Determine the [X, Y] coordinate at the center of the cell enclosing the given text.  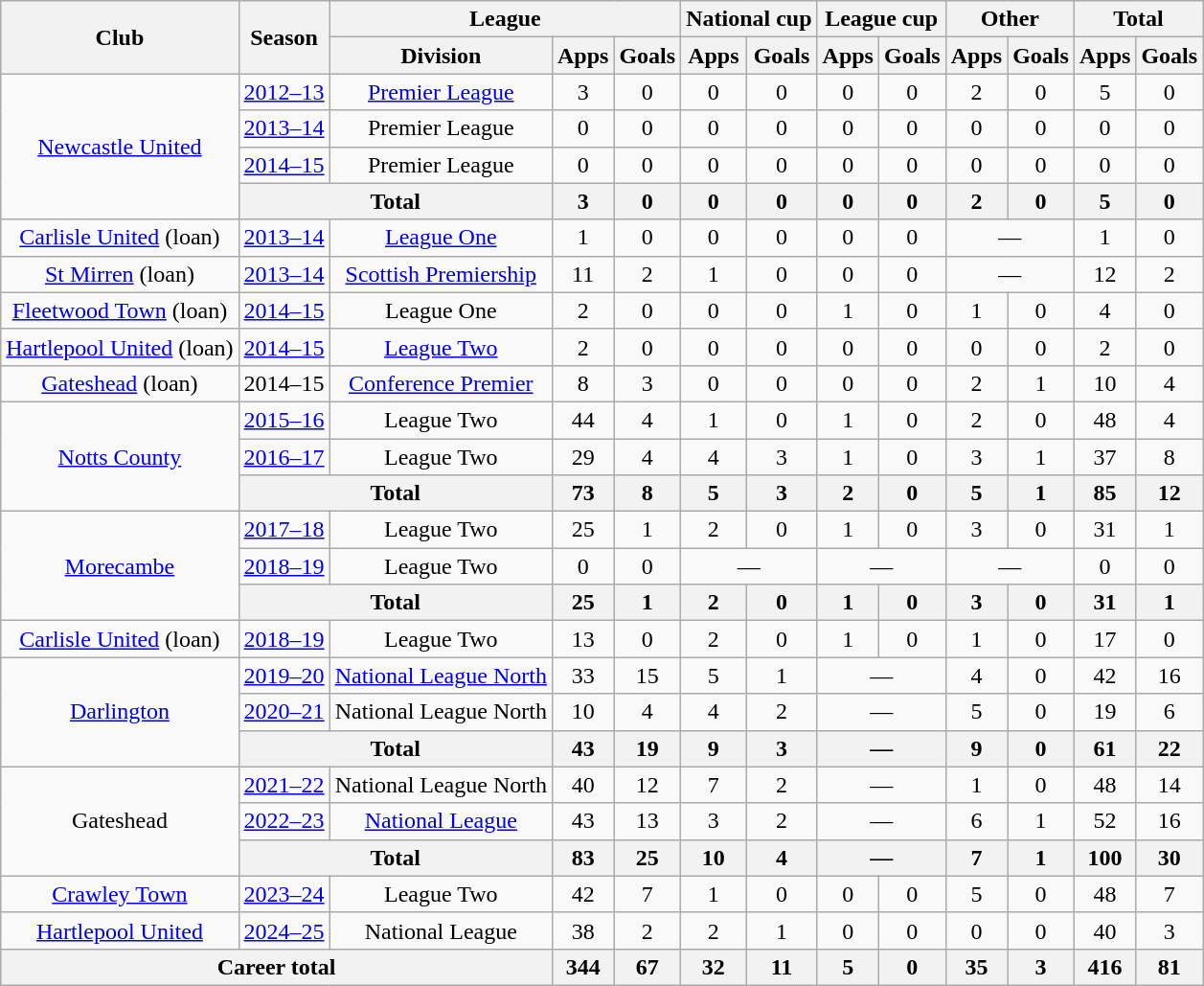
Darlington [120, 712]
Career total [277, 967]
22 [1170, 748]
League [505, 19]
2016–17 [284, 457]
2024–25 [284, 930]
85 [1104, 493]
67 [647, 967]
Gateshead [120, 821]
Club [120, 37]
Conference Premier [441, 383]
Hartlepool United (loan) [120, 347]
17 [1104, 639]
Other [1010, 19]
Division [441, 56]
2015–16 [284, 420]
61 [1104, 748]
2022–23 [284, 821]
35 [976, 967]
33 [582, 676]
2023–24 [284, 894]
Fleetwood Town (loan) [120, 310]
100 [1104, 858]
73 [582, 493]
2019–20 [284, 676]
52 [1104, 821]
Newcastle United [120, 147]
30 [1170, 858]
37 [1104, 457]
Morecambe [120, 566]
2021–22 [284, 785]
Season [284, 37]
344 [582, 967]
Hartlepool United [120, 930]
National cup [749, 19]
83 [582, 858]
15 [647, 676]
Gateshead (loan) [120, 383]
32 [714, 967]
Crawley Town [120, 894]
St Mirren (loan) [120, 274]
2012–13 [284, 92]
2017–18 [284, 530]
Scottish Premiership [441, 274]
38 [582, 930]
14 [1170, 785]
League cup [881, 19]
44 [582, 420]
Notts County [120, 456]
2020–21 [284, 712]
81 [1170, 967]
29 [582, 457]
416 [1104, 967]
